From the cell containing the given text, extract its center point as [x, y] coordinate. 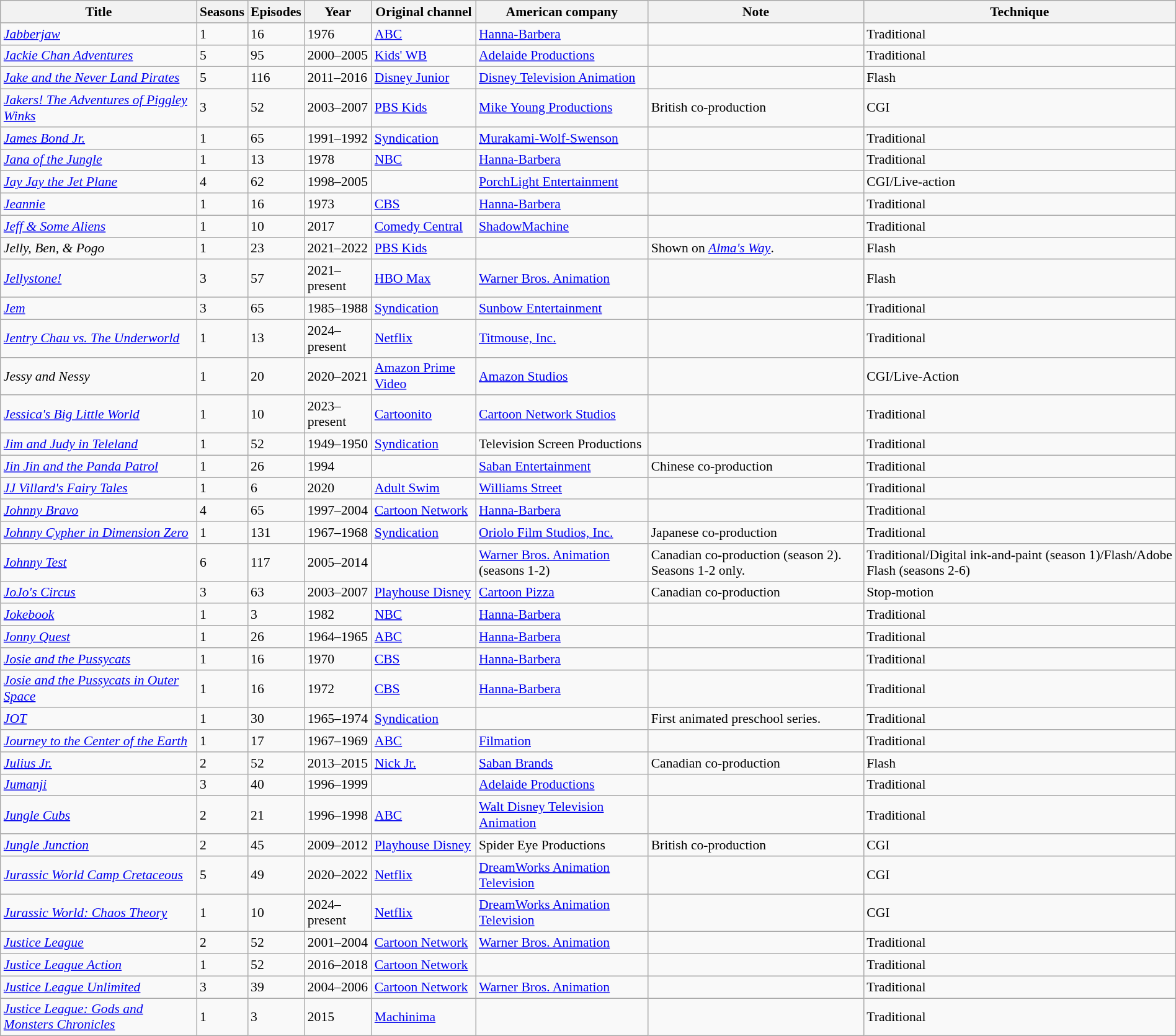
Amazon Studios [562, 376]
1991–1992 [338, 138]
Note [756, 12]
1998–2005 [338, 182]
Jake and the Never Land Pirates [99, 78]
Comedy Central [424, 226]
20 [276, 376]
1964–1965 [338, 637]
Jellystone! [99, 279]
PorchLight Entertainment [562, 182]
JJ Villard's Fairy Tales [99, 489]
Jackie Chan Adventures [99, 56]
2011–2016 [338, 78]
Cartoon Network Studios [562, 414]
Journey to the Center of the Earth [99, 741]
Cartoon Pizza [562, 593]
Jelly, Ben, & Pogo [99, 249]
Sunbow Entertainment [562, 309]
21 [276, 815]
Jungle Cubs [99, 815]
Shown on Alma's Way. [756, 249]
Year [338, 12]
1973 [338, 205]
Jeannie [99, 205]
2001–2004 [338, 943]
Jessica's Big Little World [99, 414]
1965–1974 [338, 719]
1994 [338, 466]
2021–present [338, 279]
131 [276, 533]
1996–1998 [338, 815]
117 [276, 563]
CGI/Live-action [1020, 182]
Jokebook [99, 615]
Julius Jr. [99, 763]
Canadian co-production (season 2). Seasons 1-2 only. [756, 563]
2005–2014 [338, 563]
Stop-motion [1020, 593]
Jakers! The Adventures of Piggley Winks [99, 108]
Technique [1020, 12]
2016–2018 [338, 965]
Title [99, 12]
Kids' WB [424, 56]
James Bond Jr. [99, 138]
JOT [99, 719]
Saban Brands [562, 763]
39 [276, 987]
Machinima [424, 1017]
2009–2012 [338, 845]
1997–2004 [338, 511]
ShadowMachine [562, 226]
2020 [338, 489]
1967–1968 [338, 533]
2017 [338, 226]
1976 [338, 34]
Jungle Junction [99, 845]
40 [276, 785]
Spider Eye Productions [562, 845]
Jim and Judy in Teleland [99, 445]
Jurassic World Camp Cretaceous [99, 875]
Disney Junior [424, 78]
Jin Jin and the Panda Patrol [99, 466]
Adult Swim [424, 489]
Jurassic World: Chaos Theory [99, 913]
Jay Jay the Jet Plane [99, 182]
2020–2021 [338, 376]
Johnny Bravo [99, 511]
Jentry Chau vs. The Underworld [99, 339]
JoJo's Circus [99, 593]
1970 [338, 659]
1985–1988 [338, 309]
1967–1969 [338, 741]
30 [276, 719]
Jabberjaw [99, 34]
Justice League Unlimited [99, 987]
1982 [338, 615]
CGI/Live-Action [1020, 376]
2020–2022 [338, 875]
Johnny Cypher in Dimension Zero [99, 533]
Television Screen Productions [562, 445]
American company [562, 12]
HBO Max [424, 279]
45 [276, 845]
Oriolo Film Studios, Inc. [562, 533]
2021–2022 [338, 249]
Justice League Action [99, 965]
57 [276, 279]
1996–1999 [338, 785]
Williams Street [562, 489]
Original channel [424, 12]
Jonny Quest [99, 637]
Justice League [99, 943]
62 [276, 182]
Traditional/Digital ink-and-paint (season 1)/Flash/Adobe Flash (seasons 2-6) [1020, 563]
49 [276, 875]
1949–1950 [338, 445]
116 [276, 78]
Justice League: Gods and Monsters Chronicles [99, 1017]
Josie and the Pussycats in Outer Space [99, 688]
Johnny Test [99, 563]
Amazon Prime Video [424, 376]
Jeff & Some Aliens [99, 226]
23 [276, 249]
2004–2006 [338, 987]
Josie and the Pussycats [99, 659]
2013–2015 [338, 763]
Disney Television Animation [562, 78]
Filmation [562, 741]
Mike Young Productions [562, 108]
Murakami-Wolf-Swenson [562, 138]
Chinese co-production [756, 466]
Warner Bros. Animation (seasons 1-2) [562, 563]
17 [276, 741]
Seasons [222, 12]
1972 [338, 688]
95 [276, 56]
Cartoonito [424, 414]
Titmouse, Inc. [562, 339]
1978 [338, 160]
2023–present [338, 414]
Walt Disney Television Animation [562, 815]
Jem [99, 309]
First animated preschool series. [756, 719]
63 [276, 593]
2000–2005 [338, 56]
2015 [338, 1017]
Nick Jr. [424, 763]
Saban Entertainment [562, 466]
Japanese co-production [756, 533]
Jana of the Jungle [99, 160]
Jumanji [99, 785]
Episodes [276, 12]
Jessy and Nessy [99, 376]
